Output the [X, Y] coordinate of the center of the cell containing the given text.  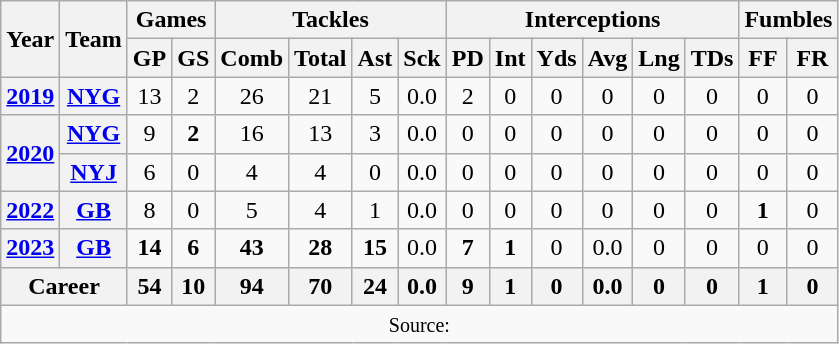
GP [149, 58]
Yds [556, 58]
Sck [422, 58]
Interceptions [592, 20]
70 [321, 286]
Year [30, 39]
Fumbles [788, 20]
2022 [30, 210]
GS [194, 58]
54 [149, 286]
3 [375, 134]
2020 [30, 153]
2023 [30, 248]
28 [321, 248]
Team [94, 39]
16 [252, 134]
94 [252, 286]
Ast [375, 58]
Tackles [330, 20]
15 [375, 248]
Games [170, 20]
Avg [608, 58]
24 [375, 286]
FR [812, 58]
2019 [30, 96]
PD [468, 58]
Lng [659, 58]
26 [252, 96]
Source: [420, 324]
10 [194, 286]
7 [468, 248]
8 [149, 210]
43 [252, 248]
Career [64, 286]
Int [510, 58]
14 [149, 248]
FF [763, 58]
21 [321, 96]
Total [321, 58]
TDs [712, 58]
NYJ [94, 172]
Comb [252, 58]
